Return [X, Y] of the center of cell containing provided text 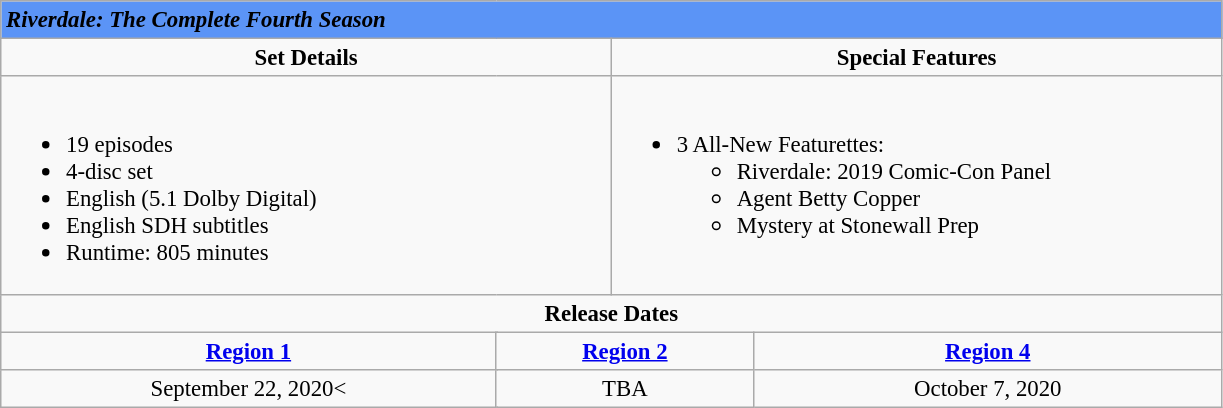
October 7, 2020 [988, 388]
Set Details [306, 58]
Region 2 [625, 351]
Region 1 [248, 351]
Release Dates [612, 313]
Riverdale: The Complete Fourth Season [612, 20]
19 episodes4-disc setEnglish (5.1 Dolby Digital)English SDH subtitlesRuntime: 805 minutes [306, 185]
September 22, 2020< [248, 388]
Special Features [916, 58]
TBA [625, 388]
Region 4 [988, 351]
3 All-New Featurettes:Riverdale: 2019 Comic-Con PanelAgent Betty CopperMystery at Stonewall Prep [916, 185]
